Locate the cell with the specified text and output its (x, y) center coordinate. 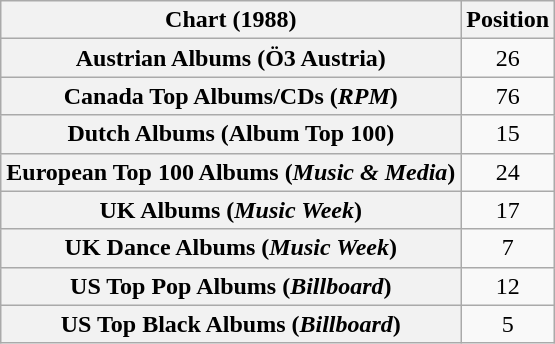
5 (508, 324)
17 (508, 210)
Austrian Albums (Ö3 Austria) (231, 58)
Position (508, 20)
European Top 100 Albums (Music & Media) (231, 172)
24 (508, 172)
UK Albums (Music Week) (231, 210)
12 (508, 286)
Dutch Albums (Album Top 100) (231, 134)
26 (508, 58)
UK Dance Albums (Music Week) (231, 248)
US Top Pop Albums (Billboard) (231, 286)
76 (508, 96)
US Top Black Albums (Billboard) (231, 324)
15 (508, 134)
Canada Top Albums/CDs (RPM) (231, 96)
7 (508, 248)
Chart (1988) (231, 20)
